Extract the [X, Y] coordinate from the center of the cell holding the provided text.  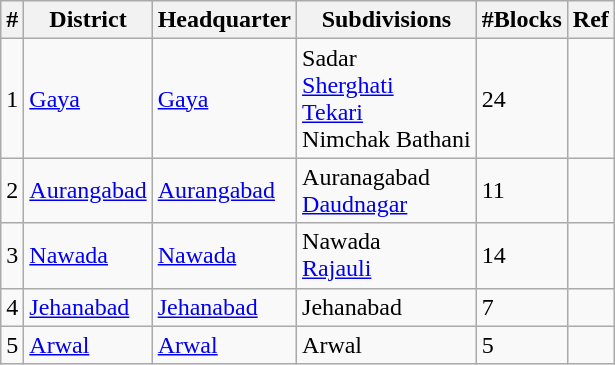
4 [12, 307]
SadarSherghatiTekariNimchak Bathani [387, 98]
#Blocks [522, 20]
District [88, 20]
24 [522, 98]
1 [12, 98]
11 [522, 190]
NawadaRajauli [387, 256]
Headquarter [224, 20]
# [12, 20]
Subdivisions [387, 20]
AuranagabadDaudnagar [387, 190]
14 [522, 256]
2 [12, 190]
Ref [590, 20]
7 [522, 307]
3 [12, 256]
